Output the [X, Y] coordinate of the center of the cell containing the given text.  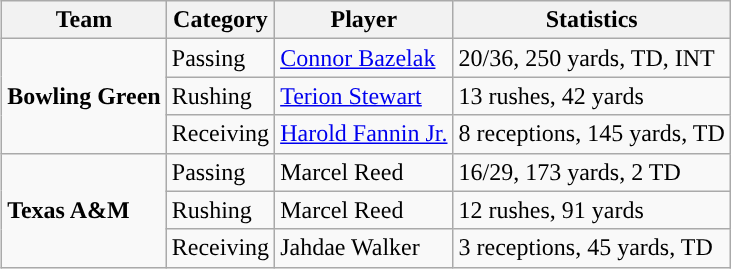
Category [220, 20]
3 receptions, 45 yards, TD [592, 248]
Statistics [592, 20]
12 rushes, 91 yards [592, 210]
Harold Fannin Jr. [364, 134]
Player [364, 20]
Jahdae Walker [364, 248]
Texas A&M [84, 210]
13 rushes, 42 yards [592, 96]
Terion Stewart [364, 96]
Connor Bazelak [364, 58]
20/36, 250 yards, TD, INT [592, 58]
Team [84, 20]
Bowling Green [84, 96]
8 receptions, 145 yards, TD [592, 134]
16/29, 173 yards, 2 TD [592, 172]
